Output the (x, y) coordinate of the center of the cell containing the given text.  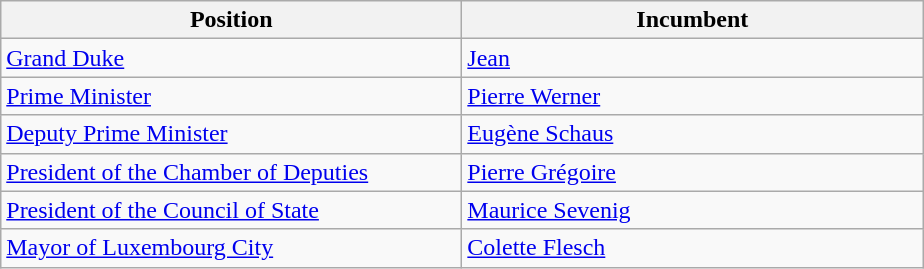
Mayor of Luxembourg City (232, 248)
Deputy Prime Minister (232, 134)
President of the Chamber of Deputies (232, 172)
Colette Flesch (692, 248)
Prime Minister (232, 96)
Eugène Schaus (692, 134)
Pierre Grégoire (692, 172)
Position (232, 20)
Maurice Sevenig (692, 210)
Incumbent (692, 20)
Jean (692, 58)
Grand Duke (232, 58)
Pierre Werner (692, 96)
President of the Council of State (232, 210)
